Detect which cell encompasses the target text, then output its (x, y) center coordinate. 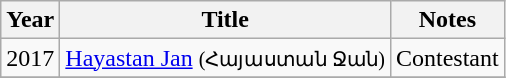
Notes (447, 20)
Hayastan Jan (Հայաստան Ջան) (226, 58)
Year (30, 20)
2017 (30, 58)
Title (226, 20)
Contestant (447, 58)
